Locate the cell with the specified text and output its [X, Y] center coordinate. 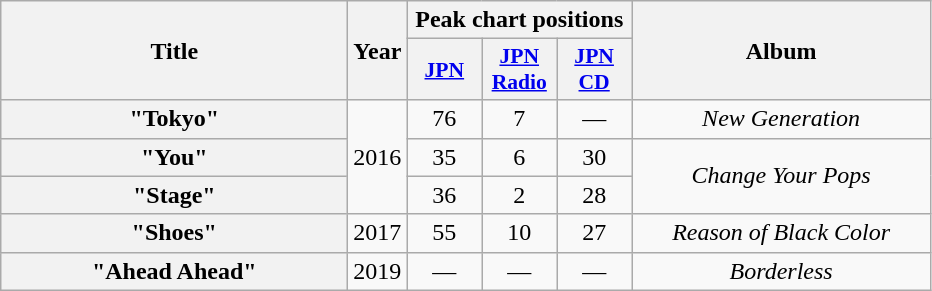
2 [520, 195]
35 [444, 157]
"Ahead Ahead" [174, 271]
6 [520, 157]
10 [520, 233]
"Shoes" [174, 233]
"Stage" [174, 195]
2019 [378, 271]
JPN CD [594, 70]
Year [378, 50]
Title [174, 50]
7 [520, 119]
JPN Radio [520, 70]
55 [444, 233]
Reason of Black Color [782, 233]
"You" [174, 157]
JPN [444, 70]
2017 [378, 233]
Peak chart positions [520, 20]
36 [444, 195]
New Generation [782, 119]
Borderless [782, 271]
"Tokyo" [174, 119]
2016 [378, 157]
Album [782, 50]
30 [594, 157]
76 [444, 119]
28 [594, 195]
27 [594, 233]
Change Your Pops [782, 176]
